Detect which cell encompasses the target text, then output its (X, Y) center coordinate. 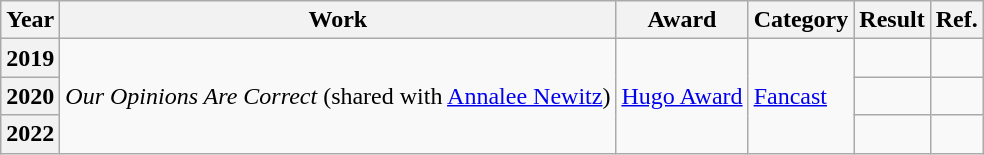
Fancast (801, 96)
Result (892, 20)
Year (30, 20)
2022 (30, 134)
Our Opinions Are Correct (shared with Annalee Newitz) (338, 96)
2019 (30, 58)
Hugo Award (682, 96)
Category (801, 20)
Award (682, 20)
Ref. (956, 20)
2020 (30, 96)
Work (338, 20)
